Scan for the cell matching the given text and deliver its (X, Y) coordinate at center. 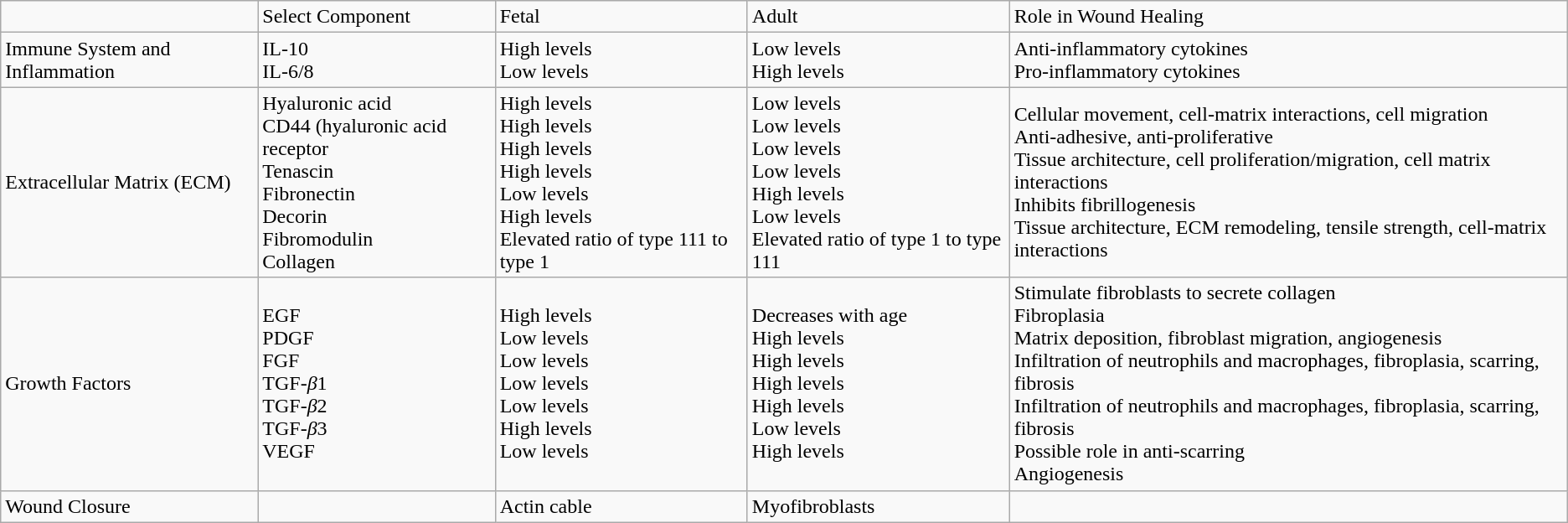
High levelsHigh levelsHigh levelsHigh levelsLow levelsHigh levelsElevated ratio of type 111 to type 1 (622, 183)
Select Component (377, 17)
Actin cable (622, 506)
Extracellular Matrix (ECM) (129, 183)
IL-10IL-6/8 (377, 60)
Decreases with ageHigh levelsHigh levelsHigh levelsHigh levelsLow levelsHigh levels (878, 384)
Hyaluronic acidCD44 (hyaluronic acid receptorTenascinFibronectinDecorinFibromodulinCollagen (377, 183)
Adult (878, 17)
Myofibroblasts (878, 506)
Wound Closure (129, 506)
Low levelsHigh levels (878, 60)
Growth Factors (129, 384)
EGFPDGFFGFTGF-β1TGF-β2TGF-β3VEGF (377, 384)
Low levelsLow levelsLow levelsLow levelsHigh levelsLow levelsElevated ratio of type 1 to type 111 (878, 183)
Anti-inflammatory cytokinesPro-inflammatory cytokines (1288, 60)
Fetal (622, 17)
Immune System and Inflammation (129, 60)
High levelsLow levelsLow levelsLow levelsLow levelsHigh levelsLow levels (622, 384)
Role in Wound Healing (1288, 17)
High levelsLow levels (622, 60)
